Locate the cell with the specified text and output its (X, Y) center coordinate. 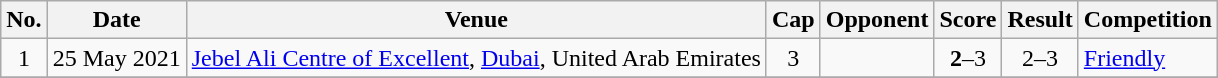
3 (793, 58)
1 (24, 58)
Score (968, 20)
Jebel Ali Centre of Excellent, Dubai, United Arab Emirates (476, 58)
Competition (1148, 20)
Venue (476, 20)
No. (24, 20)
Date (116, 20)
Opponent (877, 20)
25 May 2021 (116, 58)
Friendly (1148, 58)
Result (1040, 20)
Cap (793, 20)
